Extract the (X, Y) coordinate from the center of the cell holding the provided text.  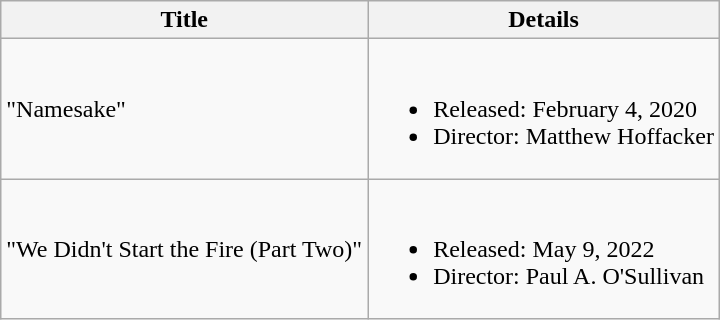
Released: February 4, 2020Director: Matthew Hoffacker (544, 109)
"We Didn't Start the Fire (Part Two)" (184, 249)
Details (544, 20)
Title (184, 20)
"Namesake" (184, 109)
Released: May 9, 2022Director: Paul A. O'Sullivan (544, 249)
